From the cell containing the given text, extract its center point as [X, Y] coordinate. 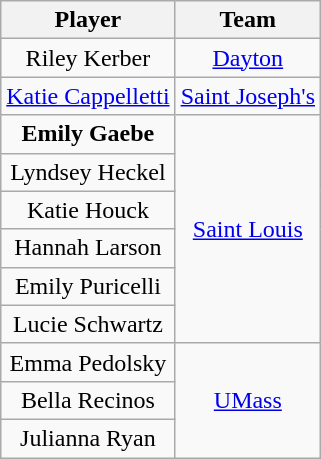
Bella Recinos [88, 400]
Riley Kerber [88, 58]
Julianna Ryan [88, 438]
Katie Cappelletti [88, 96]
Lucie Schwartz [88, 324]
Emily Gaebe [88, 134]
Katie Houck [88, 210]
Dayton [248, 58]
Saint Louis [248, 229]
Emma Pedolsky [88, 362]
UMass [248, 400]
Player [88, 20]
Team [248, 20]
Saint Joseph's [248, 96]
Hannah Larson [88, 248]
Emily Puricelli [88, 286]
Lyndsey Heckel [88, 172]
